From the cell containing the given text, extract its center point as (x, y) coordinate. 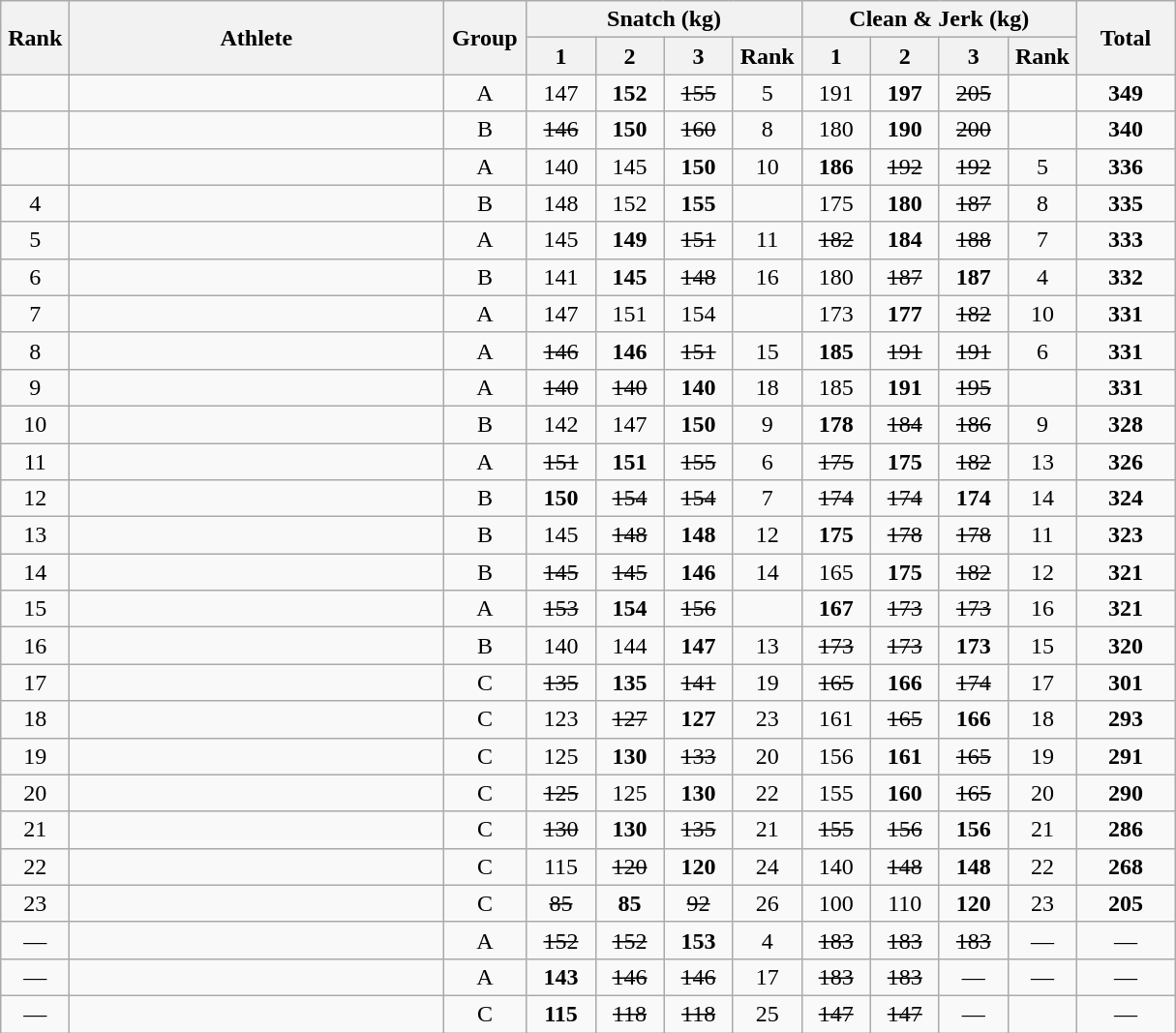
133 (699, 756)
290 (1125, 793)
301 (1125, 683)
Athlete (256, 38)
195 (974, 387)
Group (485, 38)
177 (904, 314)
326 (1125, 462)
324 (1125, 499)
Clean & Jerk (kg) (939, 19)
293 (1125, 719)
142 (561, 424)
335 (1125, 203)
149 (629, 240)
286 (1125, 830)
349 (1125, 93)
110 (904, 903)
200 (974, 130)
332 (1125, 277)
Total (1125, 38)
123 (561, 719)
197 (904, 93)
92 (699, 903)
Snatch (kg) (664, 19)
340 (1125, 130)
323 (1125, 535)
320 (1125, 646)
143 (561, 977)
188 (974, 240)
24 (767, 866)
190 (904, 130)
100 (836, 903)
336 (1125, 167)
333 (1125, 240)
268 (1125, 866)
167 (836, 609)
144 (629, 646)
291 (1125, 756)
25 (767, 1014)
328 (1125, 424)
26 (767, 903)
